Return the [X, Y] coordinate for the center point of the cell that contains the specified text.  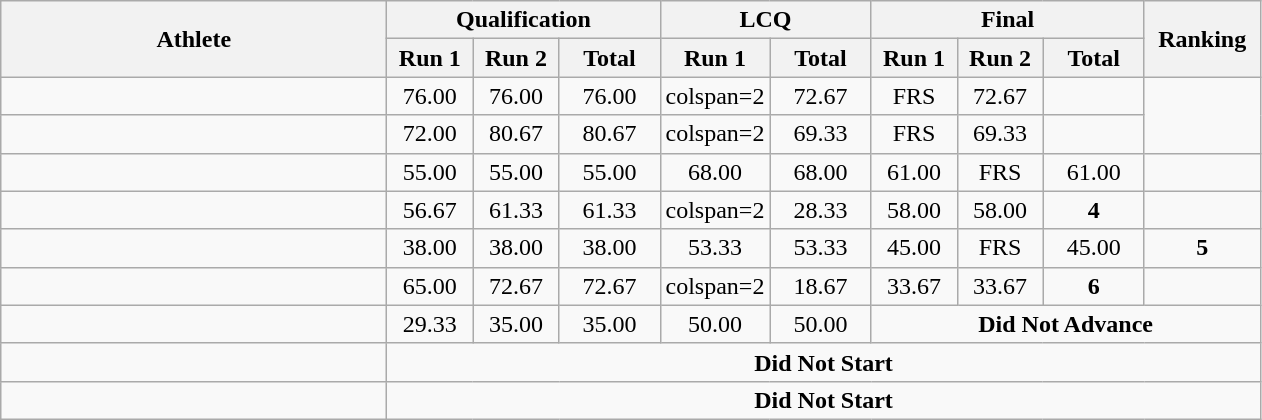
72.00 [430, 134]
65.00 [430, 286]
28.33 [820, 210]
Qualification [524, 20]
Ranking [1202, 39]
56.67 [430, 210]
Athlete [194, 39]
5 [1202, 248]
6 [1094, 286]
29.33 [430, 324]
Final [1008, 20]
LCQ [766, 20]
4 [1094, 210]
Did Not Advance [1066, 324]
18.67 [820, 286]
